Detect which cell encompasses the target text, then output its [x, y] center coordinate. 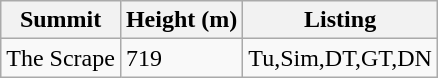
Tu,Sim,DT,GT,DN [340, 58]
The Scrape [61, 58]
719 [181, 58]
Height (m) [181, 20]
Listing [340, 20]
Summit [61, 20]
